Determine the (x, y) coordinate at the center of the cell enclosing the given text.  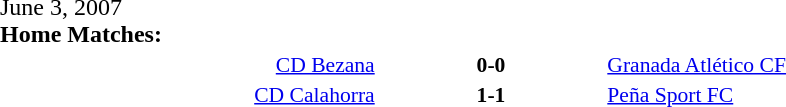
0-0 (492, 64)
